Return the (x, y) coordinate for the center point of the cell that contains the specified text.  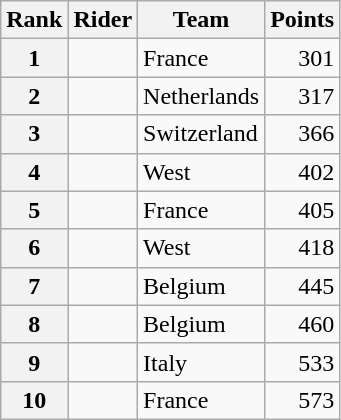
10 (34, 400)
2 (34, 96)
5 (34, 210)
Italy (202, 362)
317 (302, 96)
1 (34, 58)
Points (302, 20)
460 (302, 324)
Netherlands (202, 96)
418 (302, 248)
8 (34, 324)
445 (302, 286)
301 (302, 58)
Switzerland (202, 134)
366 (302, 134)
Rider (103, 20)
7 (34, 286)
405 (302, 210)
9 (34, 362)
3 (34, 134)
533 (302, 362)
573 (302, 400)
Team (202, 20)
402 (302, 172)
6 (34, 248)
Rank (34, 20)
4 (34, 172)
